Return the [x, y] coordinate for the center point of the cell that contains the specified text.  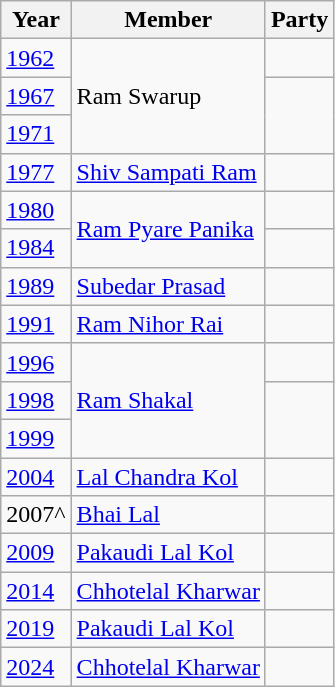
1984 [36, 248]
Ram Nihor Rai [168, 324]
2007^ [36, 515]
1967 [36, 96]
2009 [36, 553]
1989 [36, 286]
Ram Swarup [168, 96]
2019 [36, 629]
1991 [36, 324]
Year [36, 20]
Party [299, 20]
1996 [36, 362]
Bhai Lal [168, 515]
1998 [36, 400]
2024 [36, 667]
1980 [36, 210]
2004 [36, 477]
1977 [36, 172]
Shiv Sampati Ram [168, 172]
1971 [36, 134]
Subedar Prasad [168, 286]
2014 [36, 591]
1962 [36, 58]
1999 [36, 438]
Ram Shakal [168, 400]
Ram Pyare Panika [168, 229]
Member [168, 20]
Lal Chandra Kol [168, 477]
